For the text-containing cell, return its midpoint in (X, Y) coordinate format. 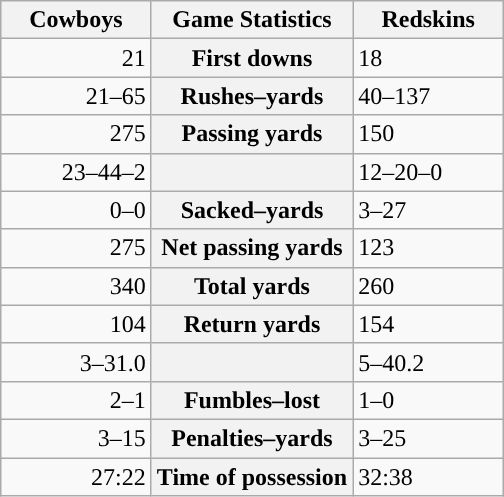
21–65 (76, 96)
5–40.2 (428, 362)
Sacked–yards (252, 210)
32:38 (428, 477)
104 (76, 324)
18 (428, 58)
27:22 (76, 477)
Net passing yards (252, 248)
Return yards (252, 324)
260 (428, 286)
0–0 (76, 210)
21 (76, 58)
150 (428, 134)
123 (428, 248)
3–25 (428, 438)
Total yards (252, 286)
12–20–0 (428, 172)
Rushes–yards (252, 96)
Fumbles–lost (252, 400)
1–0 (428, 400)
3–15 (76, 438)
Game Statistics (252, 20)
Penalties–yards (252, 438)
Redskins (428, 20)
23–44–2 (76, 172)
340 (76, 286)
154 (428, 324)
40–137 (428, 96)
Time of possession (252, 477)
Passing yards (252, 134)
3–27 (428, 210)
3–31.0 (76, 362)
First downs (252, 58)
Cowboys (76, 20)
2–1 (76, 400)
